Identify which cell holds the provided text, then report its (x, y) central coordinate. 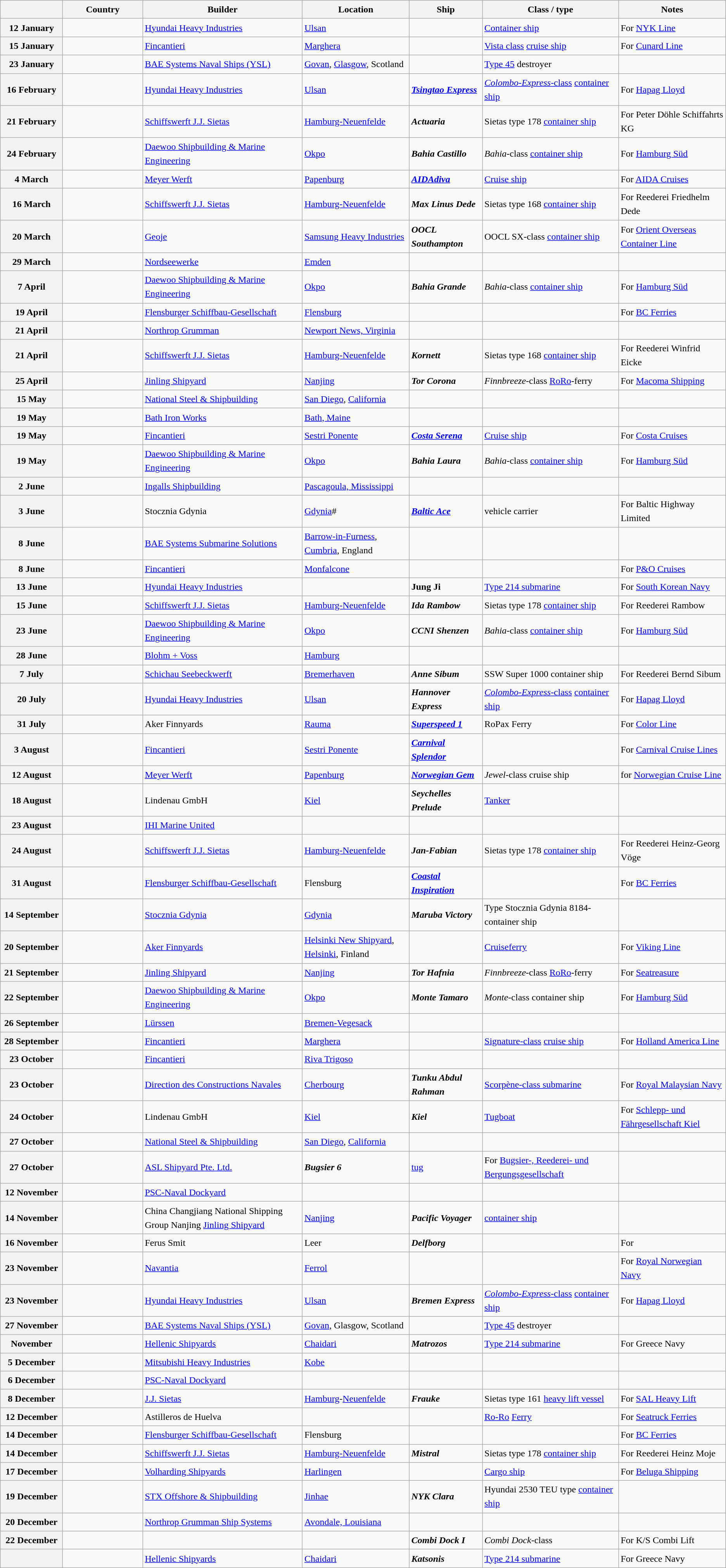
19 April (32, 313)
28 June (32, 655)
NYK Clara (446, 1497)
Navantia (223, 1268)
Sietas type 161 heavy lift vessel (551, 1398)
Superspeed 1 (446, 724)
Hamburg (356, 655)
J.J. Sietas (223, 1398)
For Reederei Heinz-Georg Vöge (672, 851)
3 June (32, 511)
For P&O Cruises (672, 568)
Tanker (551, 800)
OOCL Southampton (446, 237)
19 December (32, 1497)
Ferrol (356, 1268)
Max Linus Dede (446, 204)
Blohm + Voss (223, 655)
Bremen-Vegesack (356, 1023)
18 August (32, 800)
15 May (32, 399)
Rauma (356, 724)
16 November (32, 1243)
12 January (32, 28)
container ship (551, 1217)
Notes (672, 9)
Maruba Victory (446, 915)
Mistral (446, 1453)
SSW Super 1000 container ship (551, 674)
Schichau Seebeckwerft (223, 674)
16 March (32, 204)
23 August (32, 825)
RoPax Ferry (551, 724)
For Carnival Cruise Lines (672, 750)
For Reederei Rambow (672, 605)
for Norwegian Cruise Line (672, 775)
14 November (32, 1217)
Jewel-class cruise ship (551, 775)
Tsingtao Express (446, 89)
21 September (32, 972)
12 November (32, 1193)
24 February (32, 154)
Monte Tamaro (446, 997)
ASL Shipyard Pte. Ltd. (223, 1167)
For AIDA Cruises (672, 179)
For K/S Combi Lift (672, 1540)
For South Korean Navy (672, 587)
Gdynia (356, 915)
17 December (32, 1472)
Bahia Castillo (446, 154)
Astilleros de Huelva (223, 1417)
Bahia Laura (446, 461)
Gdynia# (356, 511)
23 January (32, 64)
Volharding Shipyards (223, 1472)
For Macoma Shipping (672, 381)
Nordseewerke (223, 261)
24 August (32, 851)
OOCL SX-class container ship (551, 237)
22 December (32, 1540)
For Seatreasure (672, 972)
Tor Corona (446, 381)
Mitsubishi Heavy Industries (223, 1362)
20 December (32, 1522)
3 August (32, 750)
Baltic Ace (446, 511)
For Holland America Line (672, 1041)
For Royal Norwegian Navy (672, 1268)
For Reederei Bernd Sibum (672, 674)
Lürssen (223, 1023)
Ida Rambow (446, 605)
Harlingen (356, 1472)
Type Stocznia Gdynia 8184-container ship (551, 915)
Norwegian Gem (446, 775)
Pacific Voyager (446, 1217)
23 June (32, 630)
For Bugsier-, Reederei- und Bergungsgesellschaft (551, 1167)
25 April (32, 381)
Ingalls Shipbuilding (223, 486)
Country (103, 9)
For Reederei Friedhelm Dede (672, 204)
For Seatruck Ferries (672, 1417)
Bath Iron Works (223, 417)
IHI Marine United (223, 825)
Pascagoula, Mississippi (356, 486)
28 September (32, 1041)
Combi Dock-class (551, 1540)
Ro-Ro Ferry (551, 1417)
Jung Ji (446, 587)
Riva Trigoso (356, 1059)
For Orient Overseas Container Line (672, 237)
Monfalcone (356, 568)
20 March (32, 237)
Jan-Fabian (446, 851)
29 March (32, 261)
For Baltic Highway Limited (672, 511)
Ship (446, 9)
Costa Serena (446, 436)
Signature-class cruise ship (551, 1041)
For SAL Heavy Lift (672, 1398)
6 December (32, 1380)
Cruiseferry (551, 947)
For Color Line (672, 724)
16 February (32, 89)
27 November (32, 1325)
For Peter Döhle Schiffahrts KG (672, 122)
Jinhae (356, 1497)
CCNI Shenzen (446, 630)
Tunku Abdul Rahman (446, 1085)
Builder (223, 9)
12 August (32, 775)
Geoje (223, 237)
Frauke (446, 1398)
7 April (32, 287)
5 December (32, 1362)
For Cunard Line (672, 46)
Class / type (551, 9)
For Reederei Winfrid Eicke (672, 356)
4 March (32, 179)
China Changjiang National Shipping Group Nanjing Jinling Shipyard (223, 1217)
20 July (32, 699)
Delfborg (446, 1243)
Tor Hafnia (446, 972)
Avondale, Louisiana (356, 1522)
Leer (356, 1243)
20 September (32, 947)
Scorpène-class submarine (551, 1085)
Coastal Inspiration (446, 882)
Bath, Maine (356, 417)
31 July (32, 724)
24 October (32, 1117)
Monte-class container ship (551, 997)
Northrop Grumman (223, 330)
Katsonis (446, 1559)
8 December (32, 1398)
Northrop Grumman Ship Systems (223, 1522)
vehicle carrier (551, 511)
Actuaria (446, 122)
Bremerhaven (356, 674)
14 September (32, 915)
Kobe (356, 1362)
Cargo ship (551, 1472)
Kornett (446, 356)
For Schlepp- und Fährgesellschaft Kiel (672, 1117)
AIDAdiva (446, 179)
Hyundai 2530 TEU type container ship (551, 1497)
Location (356, 9)
Hannover Express (446, 699)
BAE Systems Submarine Solutions (223, 544)
Carnival Splendor (446, 750)
Bahia Grande (446, 287)
November (32, 1344)
Tugboat (551, 1117)
Seychelles Prelude (446, 800)
Ferus Smit (223, 1243)
22 September (32, 997)
Vista class cruise ship (551, 46)
31 August (32, 882)
Combi Dock I (446, 1540)
For NYK Line (672, 28)
Newport News, Virginia (356, 330)
Helsinki New Shipyard, Helsinki, Finland (356, 947)
STX Offshore & Shipbuilding (223, 1497)
15 June (32, 605)
Anne Sibum (446, 674)
For (672, 1243)
Bugsier 6 (356, 1167)
Bremen Express (446, 1300)
Barrow-in-Furness, Cumbria, England (356, 544)
21 February (32, 122)
7 July (32, 674)
For Viking Line (672, 947)
15 January (32, 46)
Matrozos (446, 1344)
13 June (32, 587)
Container ship (551, 28)
2 June (32, 486)
For Beluga Shipping (672, 1472)
Emden (356, 261)
For Royal Malaysian Navy (672, 1085)
For Costa Cruises (672, 436)
Cherbourg (356, 1085)
12 December (32, 1417)
tug (446, 1167)
Direction des Constructions Navales (223, 1085)
Samsung Heavy Industries (356, 237)
For Reederei Heinz Moje (672, 1453)
26 September (32, 1023)
